Scan for the cell matching the given text and deliver its [X, Y] coordinate at center. 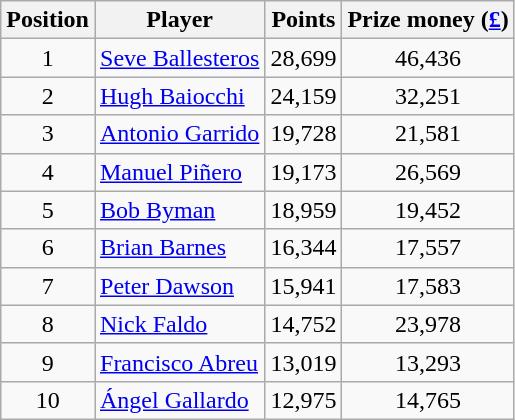
5 [48, 210]
4 [48, 172]
14,752 [304, 324]
32,251 [428, 96]
15,941 [304, 286]
Manuel Piñero [179, 172]
Seve Ballesteros [179, 58]
7 [48, 286]
19,452 [428, 210]
28,699 [304, 58]
Ángel Gallardo [179, 400]
13,293 [428, 362]
24,159 [304, 96]
Brian Barnes [179, 248]
Francisco Abreu [179, 362]
17,583 [428, 286]
Peter Dawson [179, 286]
19,173 [304, 172]
9 [48, 362]
13,019 [304, 362]
Hugh Baiocchi [179, 96]
Antonio Garrido [179, 134]
Player [179, 20]
16,344 [304, 248]
Bob Byman [179, 210]
3 [48, 134]
8 [48, 324]
18,959 [304, 210]
14,765 [428, 400]
Position [48, 20]
2 [48, 96]
10 [48, 400]
23,978 [428, 324]
6 [48, 248]
26,569 [428, 172]
Nick Faldo [179, 324]
21,581 [428, 134]
17,557 [428, 248]
19,728 [304, 134]
1 [48, 58]
46,436 [428, 58]
Points [304, 20]
Prize money (£) [428, 20]
12,975 [304, 400]
